Locate the cell with the specified text and output its (X, Y) center coordinate. 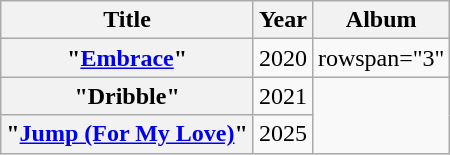
Year (282, 20)
"Jump (For My Love)" (128, 134)
2021 (282, 96)
"Dribble" (128, 96)
rowspan="3" (381, 58)
2020 (282, 58)
Title (128, 20)
2025 (282, 134)
"Embrace" (128, 58)
Album (381, 20)
